For the text-containing cell, return its midpoint in (x, y) coordinate format. 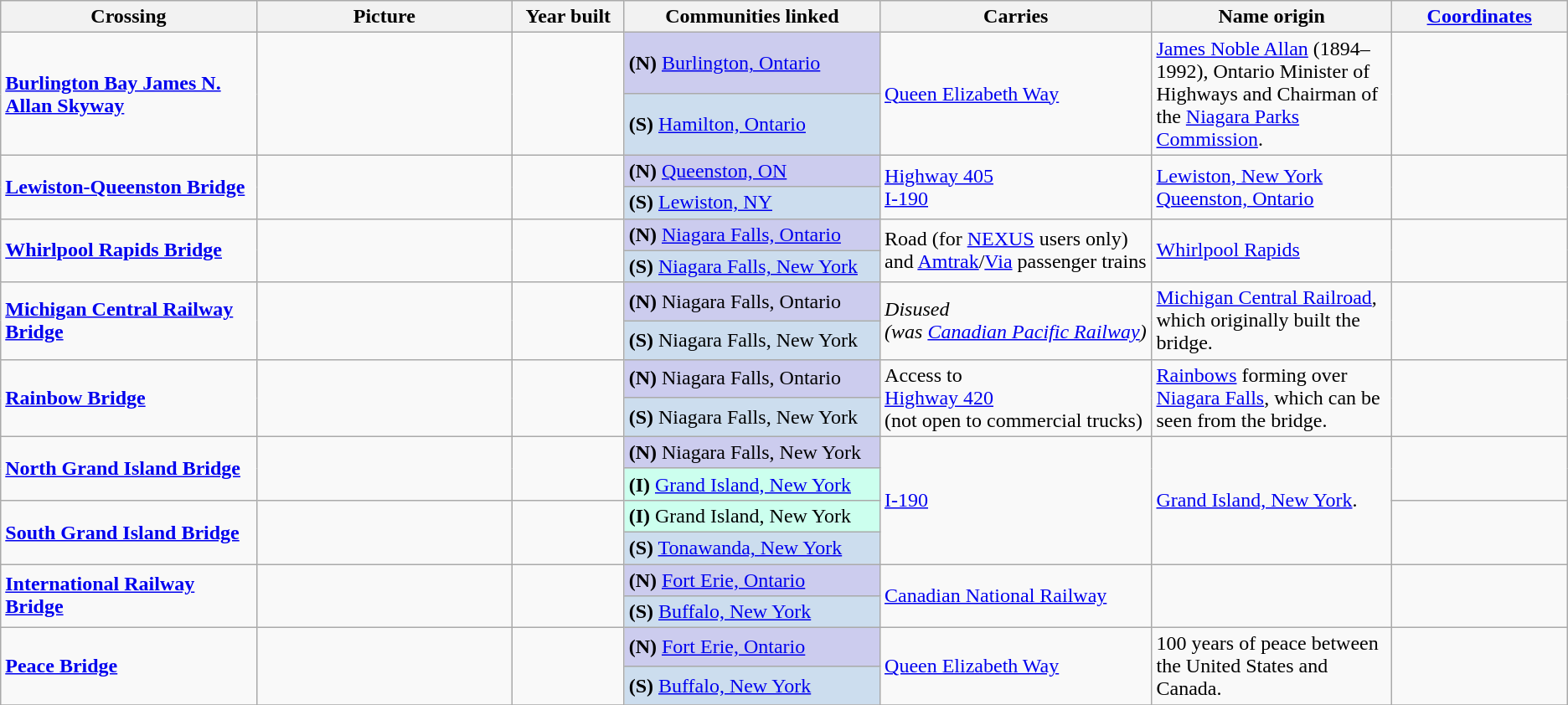
Michigan Central Railway Bridge (129, 321)
Road (for NEXUS users only) and Amtrak/Via passenger trains (1016, 250)
Crossing (129, 17)
Lewiston, New YorkQueenston, Ontario (1271, 187)
Whirlpool Rapids (1271, 250)
Communities linked (752, 17)
Whirlpool Rapids Bridge (129, 250)
North Grand Island Bridge (129, 468)
(N) Queenston, ON (752, 171)
(N) Niagara Falls, New York (752, 452)
Year built (569, 17)
Highway 405 I-190 (1016, 187)
Canadian National Railway (1016, 596)
Peace Bridge (129, 666)
Coordinates (1479, 17)
Picture (384, 17)
International Railway Bridge (129, 596)
(N) Burlington, Ontario (752, 64)
(S) Tonawanda, New York (752, 548)
Name origin (1271, 17)
Michigan Central Railroad, which originally built the bridge. (1271, 321)
James Noble Allan (1894–1992), Ontario Minister of Highways and Chairman of the Niagara Parks Commission. (1271, 94)
Burlington Bay James N. Allan Skyway (129, 94)
Lewiston-Queenston Bridge (129, 187)
(S) Lewiston, NY (752, 203)
Grand Island, New York. (1271, 500)
100 years of peace between the United States and Canada. (1271, 666)
(S) Hamilton, Ontario (752, 124)
Disused(was Canadian Pacific Railway) (1016, 321)
Carries (1016, 17)
South Grand Island Bridge (129, 532)
Rainbows forming over Niagara Falls, which can be seen from the bridge. (1271, 398)
Access to Highway 420(not open to commercial trucks) (1016, 398)
I-190 (1016, 500)
Rainbow Bridge (129, 398)
